Pinpoint the cell where the given text exists, returning its [X, Y] midpoint coordinate. 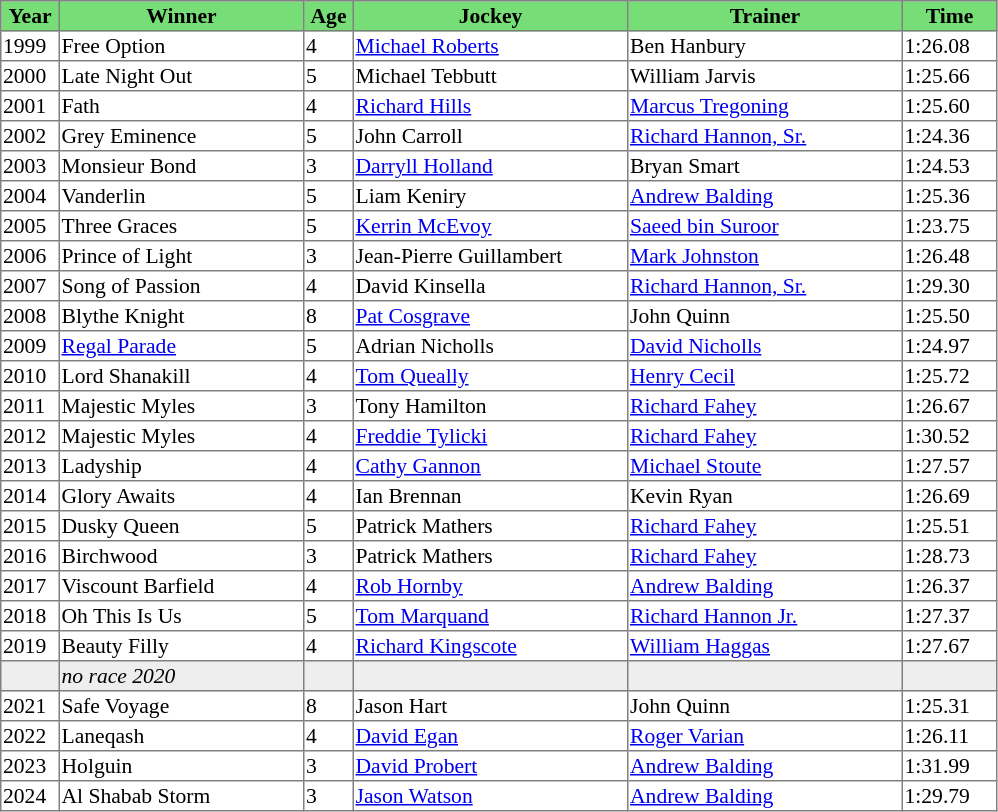
Late Night Out [181, 76]
1:25.51 [949, 526]
Fath [181, 106]
1:25.50 [949, 316]
Laneqash [181, 736]
Winner [181, 16]
Oh This Is Us [181, 616]
1:26.48 [949, 256]
2012 [30, 436]
Marcus Tregoning [765, 106]
1:27.57 [949, 466]
2008 [30, 316]
Michael Tebbutt [490, 76]
Tony Hamilton [490, 406]
Birchwood [181, 556]
2009 [30, 346]
2013 [30, 466]
Dusky Queen [181, 526]
Tom Marquand [490, 616]
Free Option [181, 46]
Holguin [181, 766]
Pat Cosgrave [490, 316]
Richard Hannon Jr. [765, 616]
1:24.36 [949, 136]
Richard Kingscote [490, 646]
Michael Roberts [490, 46]
Mark Johnston [765, 256]
1:24.97 [949, 346]
Roger Varian [765, 736]
Glory Awaits [181, 496]
1:27.37 [949, 616]
1:26.11 [949, 736]
2000 [30, 76]
Viscount Barfield [181, 586]
Regal Parade [181, 346]
1:26.69 [949, 496]
2001 [30, 106]
1:25.72 [949, 376]
Trainer [765, 16]
1:25.36 [949, 196]
1:26.37 [949, 586]
Michael Stoute [765, 466]
John Carroll [490, 136]
David Egan [490, 736]
Ian Brennan [490, 496]
2021 [30, 706]
2024 [30, 796]
1:25.60 [949, 106]
Jean-Pierre Guillambert [490, 256]
Cathy Gannon [490, 466]
2016 [30, 556]
Ben Hanbury [765, 46]
Al Shabab Storm [181, 796]
2015 [30, 526]
1:23.75 [949, 226]
Bryan Smart [765, 166]
William Haggas [765, 646]
1:28.73 [949, 556]
Time [949, 16]
1:29.30 [949, 286]
Monsieur Bond [181, 166]
Jockey [490, 16]
William Jarvis [765, 76]
1:26.08 [949, 46]
Adrian Nicholls [490, 346]
1:31.99 [949, 766]
David Kinsella [490, 286]
2019 [30, 646]
David Nicholls [765, 346]
Three Graces [181, 226]
2007 [30, 286]
Grey Eminence [181, 136]
Jason Hart [490, 706]
1:25.66 [949, 76]
Lord Shanakill [181, 376]
Jason Watson [490, 796]
Safe Voyage [181, 706]
Tom Queally [490, 376]
2003 [30, 166]
2005 [30, 226]
2002 [30, 136]
Song of Passion [181, 286]
Liam Keniry [490, 196]
2006 [30, 256]
Kevin Ryan [765, 496]
Blythe Knight [181, 316]
Vanderlin [181, 196]
Age [329, 16]
Ladyship [181, 466]
1:24.53 [949, 166]
2017 [30, 586]
2014 [30, 496]
David Probert [490, 766]
2004 [30, 196]
1999 [30, 46]
1:27.67 [949, 646]
Darryll Holland [490, 166]
1:25.31 [949, 706]
2018 [30, 616]
Rob Hornby [490, 586]
2022 [30, 736]
Richard Hills [490, 106]
Beauty Filly [181, 646]
2023 [30, 766]
1:26.67 [949, 406]
Henry Cecil [765, 376]
1:29.79 [949, 796]
1:30.52 [949, 436]
Year [30, 16]
Kerrin McEvoy [490, 226]
2011 [30, 406]
2010 [30, 376]
Freddie Tylicki [490, 436]
Prince of Light [181, 256]
no race 2020 [181, 676]
Saeed bin Suroor [765, 226]
